Determine the [x, y] coordinate at the center of the cell enclosing the given text.  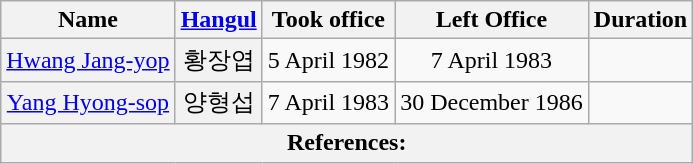
Took office [328, 20]
Hangul [218, 20]
Name [88, 20]
Hwang Jang-yop [88, 60]
Yang Hyong-sop [88, 102]
양형섭 [218, 102]
황장엽 [218, 60]
Left Office [492, 20]
References: [347, 143]
Duration [640, 20]
5 April 1982 [328, 60]
30 December 1986 [492, 102]
